From the cell containing the given text, extract its center point as (X, Y) coordinate. 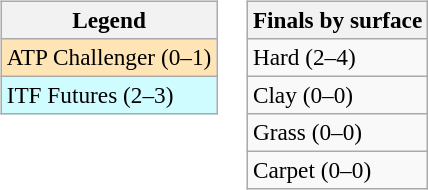
Grass (0–0) (337, 133)
Finals by surface (337, 20)
Carpet (0–0) (337, 171)
ITF Futures (2–3) (108, 95)
Legend (108, 20)
Clay (0–0) (337, 95)
ATP Challenger (0–1) (108, 57)
Hard (2–4) (337, 57)
